Search for the cell housing the specified text and yield its [x, y] center coordinate. 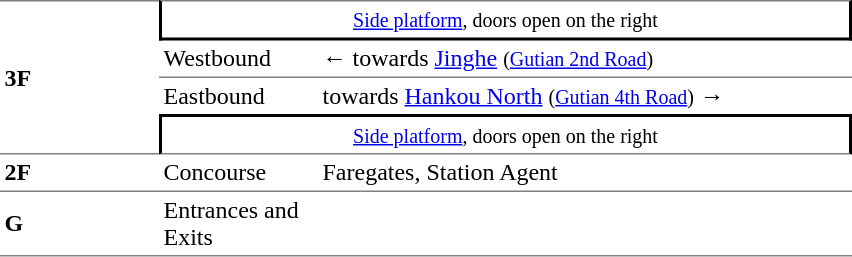
towards Hankou North (Gutian 4th Road) → [585, 95]
Faregates, Station Agent [585, 173]
← towards Jinghe (Gutian 2nd Road) [585, 58]
Entrances and Exits [238, 224]
Westbound [238, 58]
Concourse [238, 173]
Eastbound [238, 95]
3F [80, 77]
G [80, 224]
2F [80, 173]
